Locate the cell with the specified text and output its (X, Y) center coordinate. 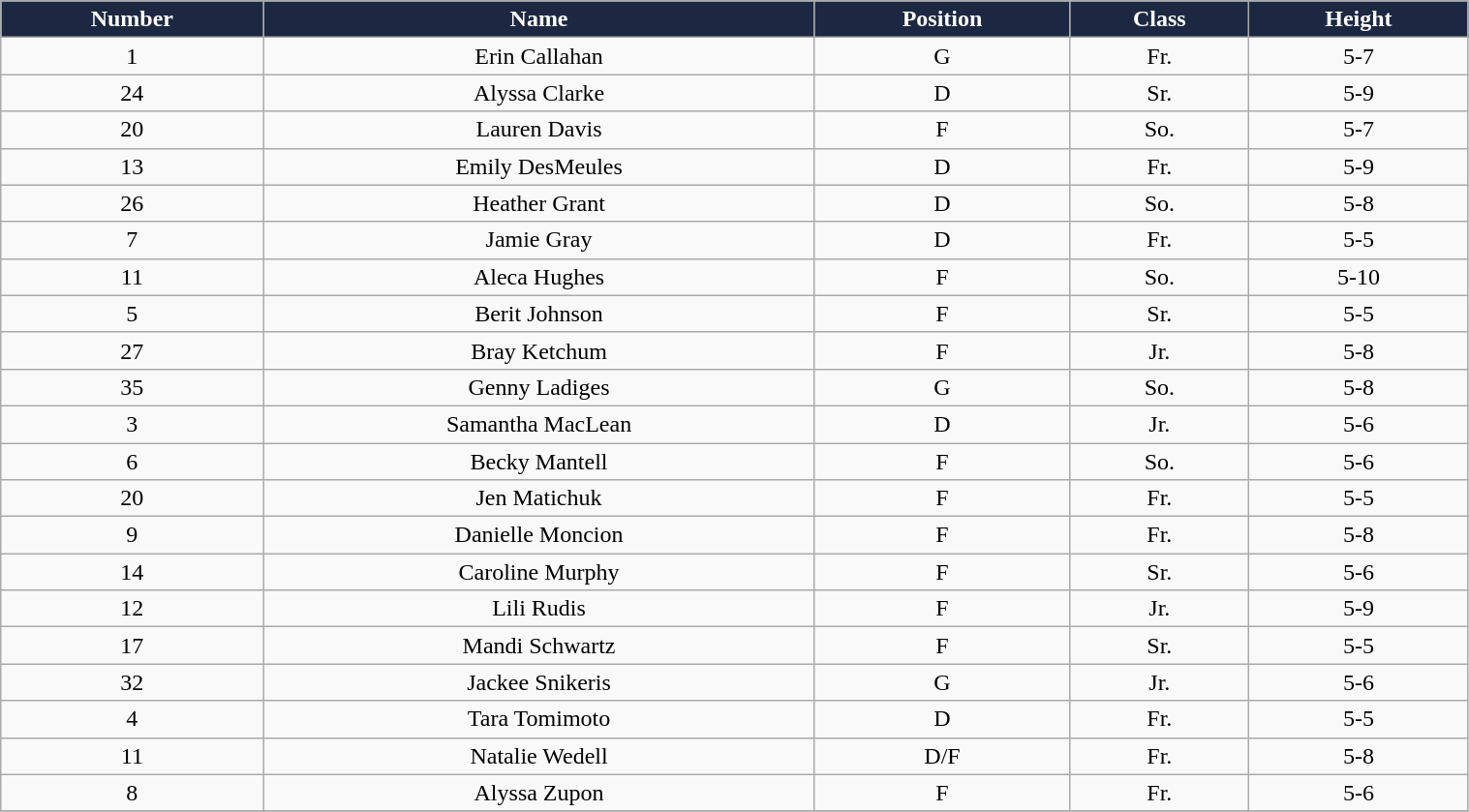
Genny Ladiges (538, 387)
Becky Mantell (538, 462)
3 (132, 424)
Height (1359, 19)
Class (1160, 19)
5 (132, 314)
Erin Callahan (538, 56)
24 (132, 93)
Jackee Snikeris (538, 682)
Aleca Hughes (538, 277)
Danielle Moncion (538, 535)
4 (132, 719)
9 (132, 535)
Position (942, 19)
14 (132, 572)
Caroline Murphy (538, 572)
Name (538, 19)
Heather Grant (538, 203)
13 (132, 166)
32 (132, 682)
35 (132, 387)
5-10 (1359, 277)
1 (132, 56)
D/F (942, 756)
17 (132, 646)
Tara Tomimoto (538, 719)
27 (132, 350)
Samantha MacLean (538, 424)
Natalie Wedell (538, 756)
26 (132, 203)
Emily DesMeules (538, 166)
Berit Johnson (538, 314)
Bray Ketchum (538, 350)
Mandi Schwartz (538, 646)
Jamie Gray (538, 240)
8 (132, 793)
6 (132, 462)
Alyssa Clarke (538, 93)
Alyssa Zupon (538, 793)
Lili Rudis (538, 609)
12 (132, 609)
Number (132, 19)
7 (132, 240)
Jen Matichuk (538, 498)
Lauren Davis (538, 130)
